From the cell containing the given text, extract its center point as [X, Y] coordinate. 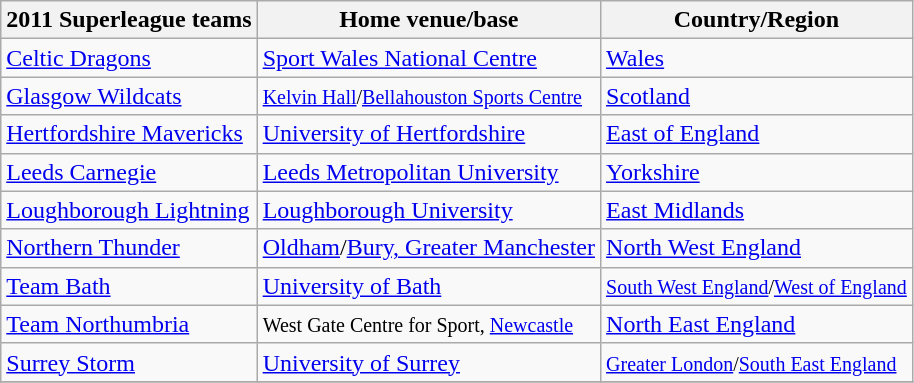
Northern Thunder [129, 248]
North West England [757, 248]
Home venue/base [428, 20]
Kelvin Hall/Bellahouston Sports Centre [428, 96]
Yorkshire [757, 172]
Team Northumbria [129, 324]
Country/Region [757, 20]
East Midlands [757, 210]
Celtic Dragons [129, 58]
University of Surrey [428, 362]
Greater London/South East England [757, 362]
2011 Superleague teams [129, 20]
Leeds Carnegie [129, 172]
Team Bath [129, 286]
Surrey Storm [129, 362]
Scotland [757, 96]
Loughborough University [428, 210]
South West England/West of England [757, 286]
Sport Wales National Centre [428, 58]
University of Hertfordshire [428, 134]
North East England [757, 324]
Leeds Metropolitan University [428, 172]
University of Bath [428, 286]
Glasgow Wildcats [129, 96]
Loughborough Lightning [129, 210]
Wales [757, 58]
Hertfordshire Mavericks [129, 134]
East of England [757, 134]
West Gate Centre for Sport, Newcastle [428, 324]
Oldham/Bury, Greater Manchester [428, 248]
